For the text-containing cell, return its midpoint in [x, y] coordinate format. 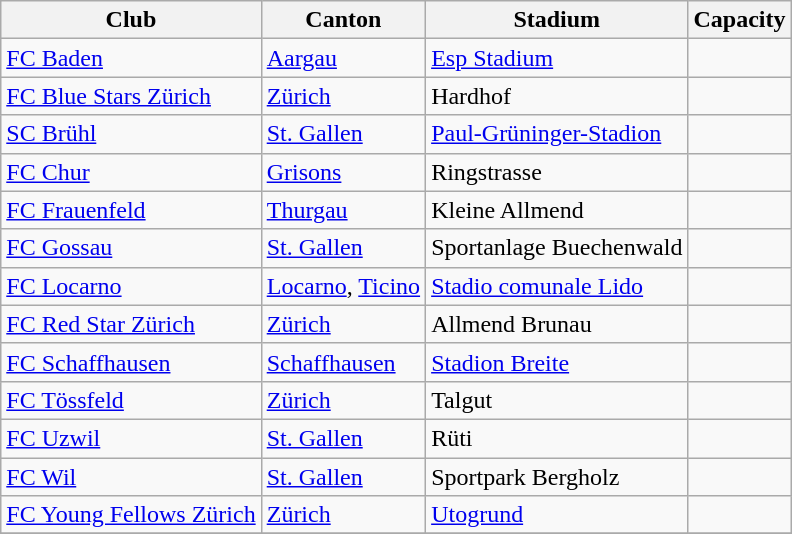
Paul-Grüninger-Stadion [557, 134]
FC Red Star Zürich [131, 324]
Utogrund [557, 515]
Sportanlage Buechenwald [557, 248]
Aargau [343, 58]
Sportpark Bergholz [557, 477]
Locarno, Ticino [343, 286]
FC Baden [131, 58]
Talgut [557, 400]
FC Uzwil [131, 438]
Kleine Allmend [557, 210]
Thurgau [343, 210]
Stadium [557, 20]
Stadio comunale Lido [557, 286]
Rüti [557, 438]
FC Locarno [131, 286]
SC Brühl [131, 134]
Hardhof [557, 96]
FC Tössfeld [131, 400]
Capacity [740, 20]
FC Frauenfeld [131, 210]
FC Chur [131, 172]
FC Wil [131, 477]
Club [131, 20]
Grisons [343, 172]
Allmend Brunau [557, 324]
Stadion Breite [557, 362]
Ringstrasse [557, 172]
FC Young Fellows Zürich [131, 515]
Canton [343, 20]
FC Gossau [131, 248]
Esp Stadium [557, 58]
FC Schaffhausen [131, 362]
Schaffhausen [343, 362]
FC Blue Stars Zürich [131, 96]
